Pinpoint the cell where the given text exists, returning its [X, Y] midpoint coordinate. 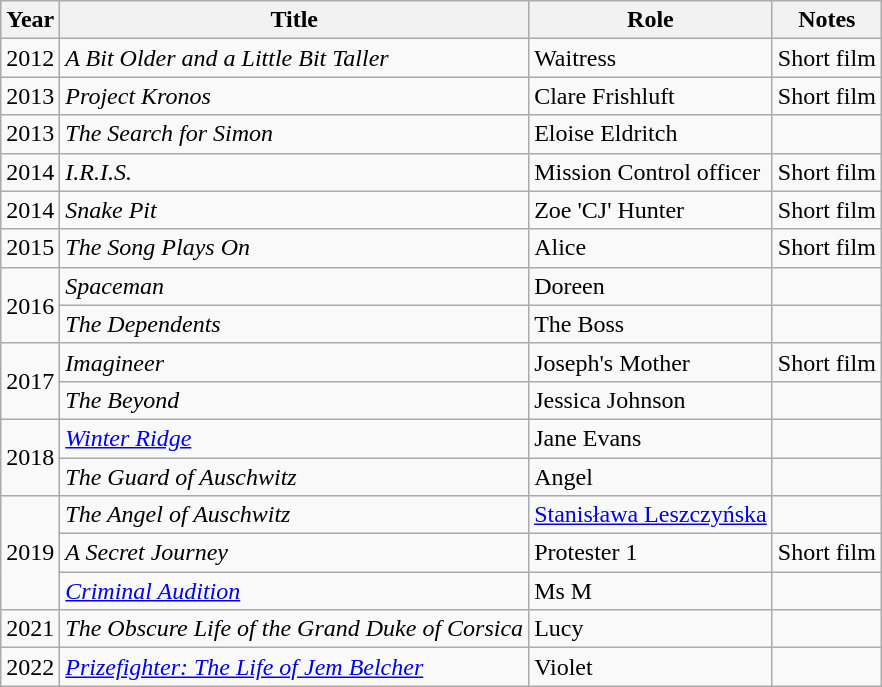
Clare Frishluft [651, 96]
Angel [651, 477]
2012 [30, 58]
The Angel of Auschwitz [294, 515]
2022 [30, 667]
A Secret Journey [294, 553]
Zoe 'CJ' Hunter [651, 210]
Spaceman [294, 286]
Snake Pit [294, 210]
2017 [30, 381]
2021 [30, 629]
Winter Ridge [294, 438]
The Obscure Life of the Grand Duke of Corsica [294, 629]
The Guard of Auschwitz [294, 477]
Lucy [651, 629]
Joseph's Mother [651, 362]
Notes [826, 20]
Project Kronos [294, 96]
I.R.I.S. [294, 172]
The Beyond [294, 400]
The Song Plays On [294, 248]
2019 [30, 553]
The Search for Simon [294, 134]
Imagineer [294, 362]
Jessica Johnson [651, 400]
The Boss [651, 324]
Year [30, 20]
2016 [30, 305]
A Bit Older and a Little Bit Taller [294, 58]
Eloise Eldritch [651, 134]
The Dependents [294, 324]
Stanisława Leszczyńska [651, 515]
Prizefighter: The Life of Jem Belcher [294, 667]
Alice [651, 248]
Doreen [651, 286]
Jane Evans [651, 438]
Title [294, 20]
2018 [30, 457]
Ms M [651, 591]
Criminal Audition [294, 591]
Role [651, 20]
Mission Control officer [651, 172]
Violet [651, 667]
Waitress [651, 58]
Protester 1 [651, 553]
2015 [30, 248]
